Output the (x, y) coordinate of the center of the cell containing the given text.  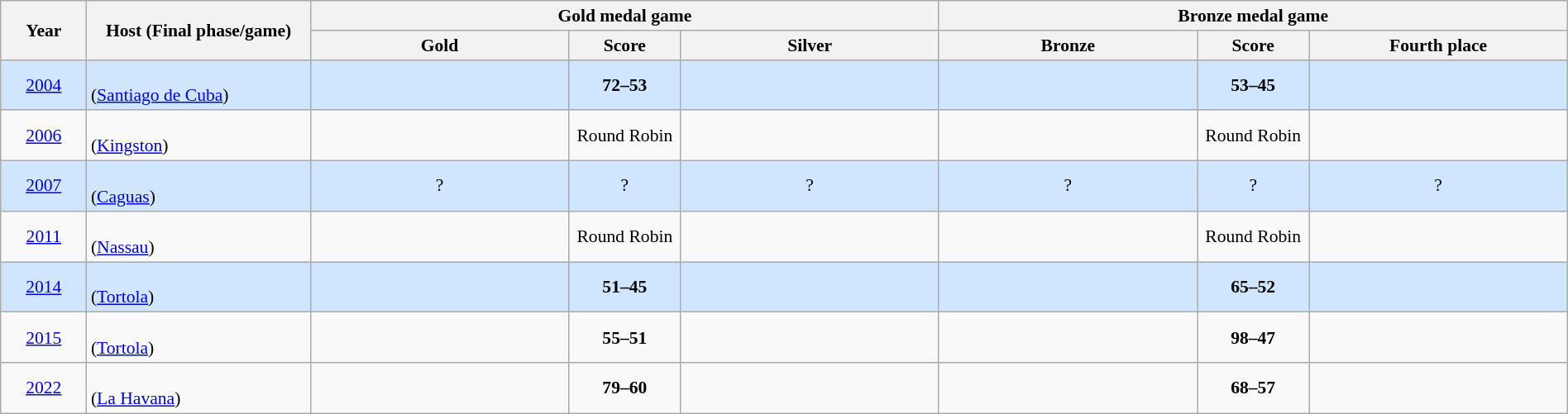
(Kingston) (198, 136)
72–53 (625, 84)
55–51 (625, 337)
Host (Final phase/game) (198, 30)
2007 (44, 187)
68–57 (1254, 388)
(La Havana) (198, 388)
79–60 (625, 388)
98–47 (1254, 337)
2006 (44, 136)
(Santiago de Cuba) (198, 84)
2015 (44, 337)
Bronze (1068, 45)
2022 (44, 388)
2014 (44, 288)
2004 (44, 84)
Silver (810, 45)
2011 (44, 236)
53–45 (1254, 84)
Fourth place (1438, 45)
Gold medal game (624, 16)
Year (44, 30)
51–45 (625, 288)
(Nassau) (198, 236)
Bronze medal game (1253, 16)
Gold (439, 45)
(Caguas) (198, 187)
65–52 (1254, 288)
